From the cell containing the given text, extract its center point as (X, Y) coordinate. 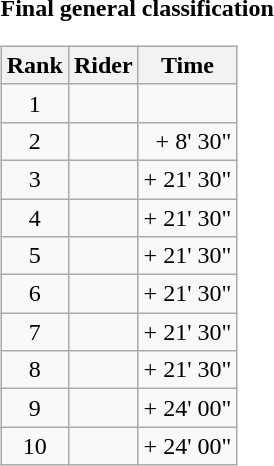
7 (34, 332)
10 (34, 446)
3 (34, 179)
4 (34, 217)
8 (34, 370)
Rider (103, 65)
9 (34, 408)
Time (188, 65)
6 (34, 294)
2 (34, 141)
5 (34, 256)
1 (34, 103)
+ 8' 30" (188, 141)
Rank (34, 65)
